Pinpoint the cell where the given text exists, returning its (X, Y) midpoint coordinate. 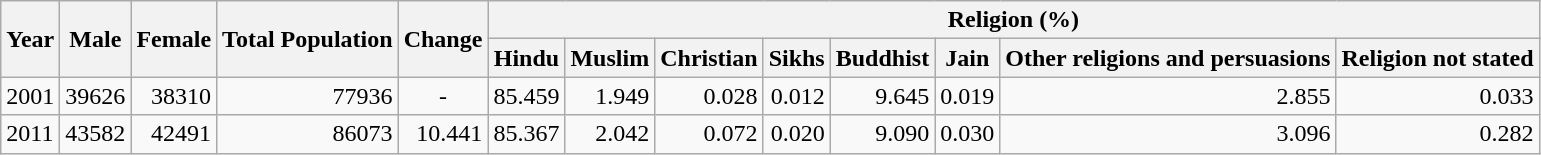
2.042 (610, 134)
0.019 (968, 96)
38310 (174, 96)
9.090 (882, 134)
2001 (30, 96)
Muslim (610, 58)
Other religions and persuasions (1168, 58)
77936 (308, 96)
Hindu (526, 58)
- (443, 96)
Sikhs (796, 58)
42491 (174, 134)
Jain (968, 58)
1.949 (610, 96)
3.096 (1168, 134)
39626 (96, 96)
Buddhist (882, 58)
0.030 (968, 134)
86073 (308, 134)
0.012 (796, 96)
Total Population (308, 39)
85.367 (526, 134)
2.855 (1168, 96)
0.028 (709, 96)
43582 (96, 134)
9.645 (882, 96)
Change (443, 39)
Male (96, 39)
85.459 (526, 96)
Year (30, 39)
2011 (30, 134)
0.020 (796, 134)
0.033 (1438, 96)
Religion not stated (1438, 58)
Religion (%) (1014, 20)
10.441 (443, 134)
Female (174, 39)
0.072 (709, 134)
0.282 (1438, 134)
Christian (709, 58)
